Extract the (X, Y) coordinate from the center of the cell holding the provided text.  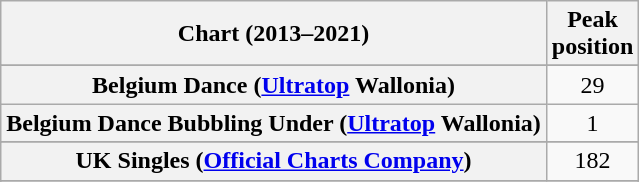
Chart (2013–2021) (274, 34)
29 (592, 85)
UK Singles (Official Charts Company) (274, 161)
Belgium Dance (Ultratop Wallonia) (274, 85)
Peakposition (592, 34)
1 (592, 123)
182 (592, 161)
Belgium Dance Bubbling Under (Ultratop Wallonia) (274, 123)
